Output the (X, Y) coordinate of the center of the cell containing the given text.  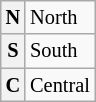
S (13, 51)
Central (60, 85)
South (60, 51)
N (13, 17)
North (60, 17)
C (13, 85)
